Locate the cell with the specified text and output its (X, Y) center coordinate. 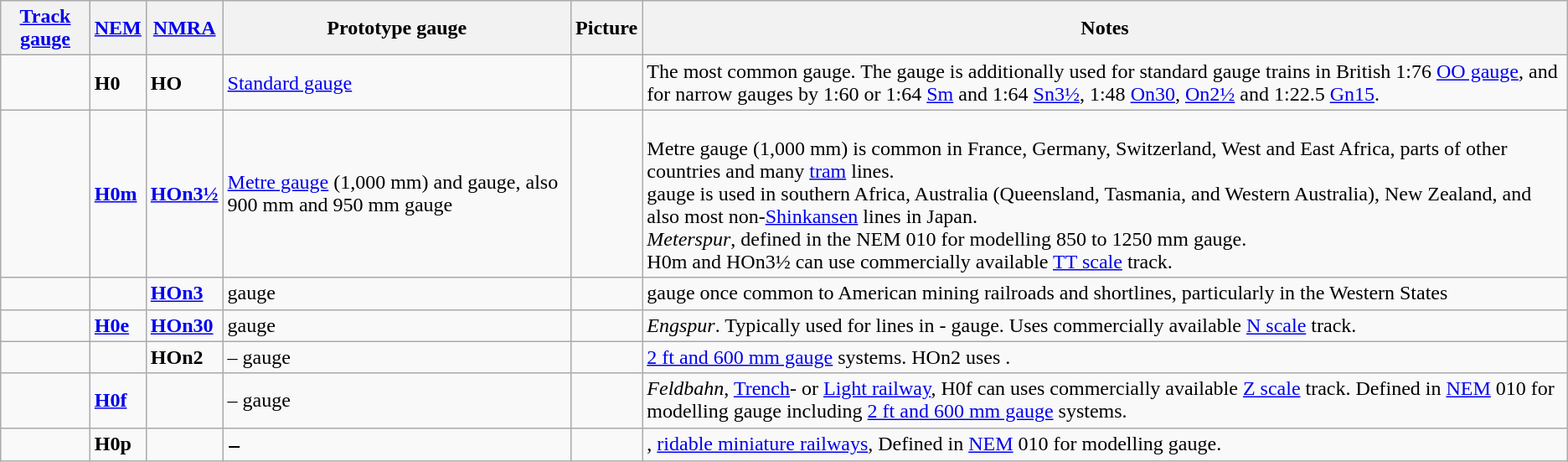
, ridable miniature railways, Defined in NEM 010 for modelling gauge. (1105, 444)
HO (184, 82)
NMRA (184, 29)
Prototype gauge (397, 29)
Standard gauge (397, 82)
Track gauge (45, 29)
H0e (117, 325)
HOn3 (184, 293)
‒ (397, 444)
Metre gauge (1,000 mm) and gauge, also 900 mm and 950 mm gauge (397, 194)
2 ft and 600 mm gauge systems. HOn2 uses . (1105, 357)
HOn3½ (184, 194)
HOn30 (184, 325)
NEM (117, 29)
HOn2 (184, 357)
Picture (606, 29)
Engspur. Typically used for lines in - gauge. Uses commercially available N scale track. (1105, 325)
Notes (1105, 29)
H0 (117, 82)
H0f (117, 401)
gauge once common to American mining railroads and shortlines, particularly in the Western States (1105, 293)
H0p (117, 444)
H0m (117, 194)
